Determine the (X, Y) coordinate at the center of the cell enclosing the given text.  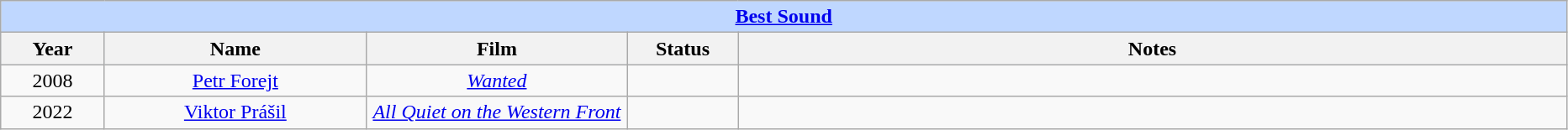
Notes (1153, 49)
Petr Forejt (235, 81)
Year (53, 49)
Best Sound (784, 17)
Film (496, 49)
2022 (53, 112)
Viktor Prášil (235, 112)
2008 (53, 81)
All Quiet on the Western Front (496, 112)
Status (683, 49)
Name (235, 49)
Wanted (496, 81)
